Output the [x, y] coordinate of the center of the cell containing the given text.  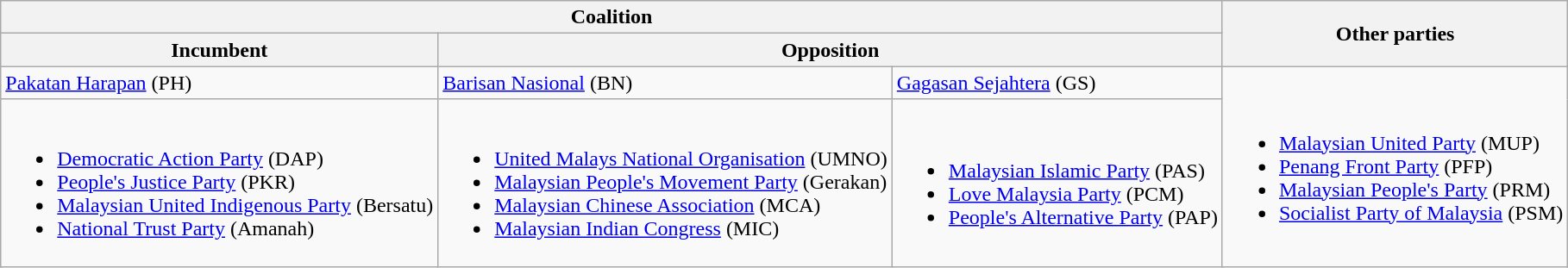
Incumbent [219, 50]
Gagasan Sejahtera (GS) [1057, 83]
Democratic Action Party (DAP) People's Justice Party (PKR) Malaysian United Indigenous Party (Bersatu) National Trust Party (Amanah) [219, 183]
Coalition [612, 17]
Barisan Nasional (BN) [666, 83]
Malaysian United Party (MUP) Penang Front Party (PFP) Malaysian People's Party (PRM) Socialist Party of Malaysia (PSM) [1395, 166]
Opposition [831, 50]
Pakatan Harapan (PH) [219, 83]
Malaysian Islamic Party (PAS)Love Malaysia Party (PCM)People's Alternative Party (PAP) [1057, 183]
Other parties [1395, 34]
